Detect which cell encompasses the target text, then output its (X, Y) center coordinate. 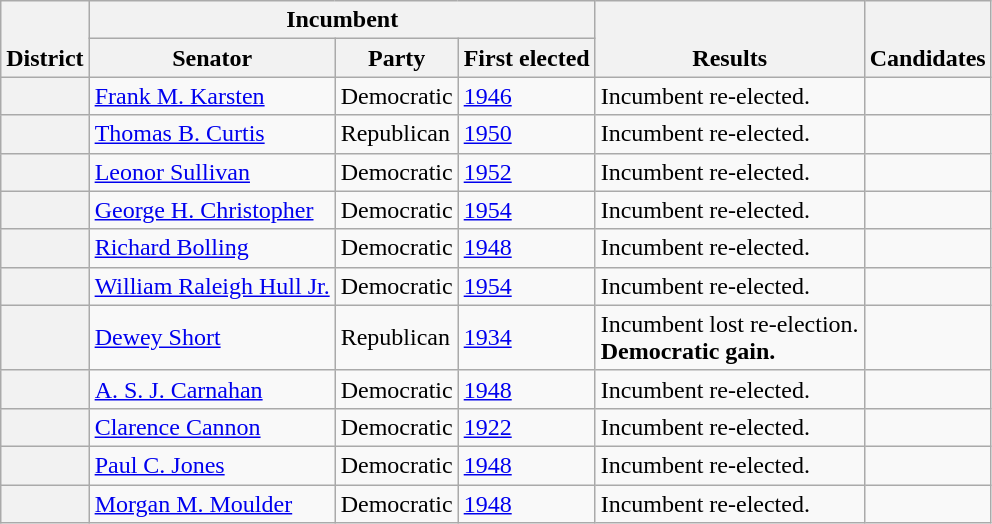
Party (396, 58)
Dewey Short (212, 338)
Incumbent lost re-election.Democratic gain. (730, 338)
1934 (526, 338)
Incumbent (342, 20)
1946 (526, 96)
Results (730, 39)
First elected (526, 58)
George H. Christopher (212, 210)
Thomas B. Curtis (212, 134)
1952 (526, 172)
Paul C. Jones (212, 465)
District (45, 39)
William Raleigh Hull Jr. (212, 286)
1922 (526, 427)
Candidates (928, 39)
Frank M. Karsten (212, 96)
Richard Bolling (212, 248)
Senator (212, 58)
Leonor Sullivan (212, 172)
A. S. J. Carnahan (212, 389)
Morgan M. Moulder (212, 503)
1950 (526, 134)
Clarence Cannon (212, 427)
